Find where the given text appears and provide that cell's center as (x, y) coordinate. 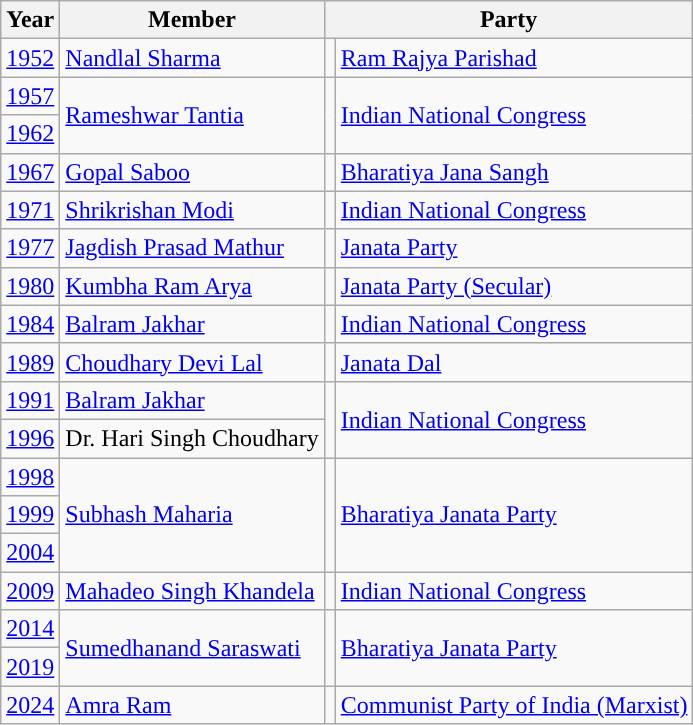
Member (192, 20)
1989 (30, 362)
Year (30, 20)
Shrikrishan Modi (192, 210)
2009 (30, 591)
1952 (30, 58)
Jagdish Prasad Mathur (192, 248)
2014 (30, 629)
1957 (30, 96)
1971 (30, 210)
2004 (30, 553)
Gopal Saboo (192, 172)
Communist Party of India (Marxist) (514, 705)
Party (508, 20)
1980 (30, 286)
Ram Rajya Parishad (514, 58)
Janata Party (Secular) (514, 286)
Nandlal Sharma (192, 58)
Subhash Maharia (192, 515)
1962 (30, 134)
1967 (30, 172)
1999 (30, 515)
1996 (30, 438)
Bharatiya Jana Sangh (514, 172)
1977 (30, 248)
Sumedhanand Saraswati (192, 648)
Choudhary Devi Lal (192, 362)
1984 (30, 324)
1991 (30, 400)
Kumbha Ram Arya (192, 286)
2019 (30, 667)
2024 (30, 705)
Janata Dal (514, 362)
Dr. Hari Singh Choudhary (192, 438)
1998 (30, 477)
Amra Ram (192, 705)
Rameshwar Tantia (192, 115)
Mahadeo Singh Khandela (192, 591)
Janata Party (514, 248)
